Capture the cell that displays the provided text and extract its [X, Y] central coordinate. 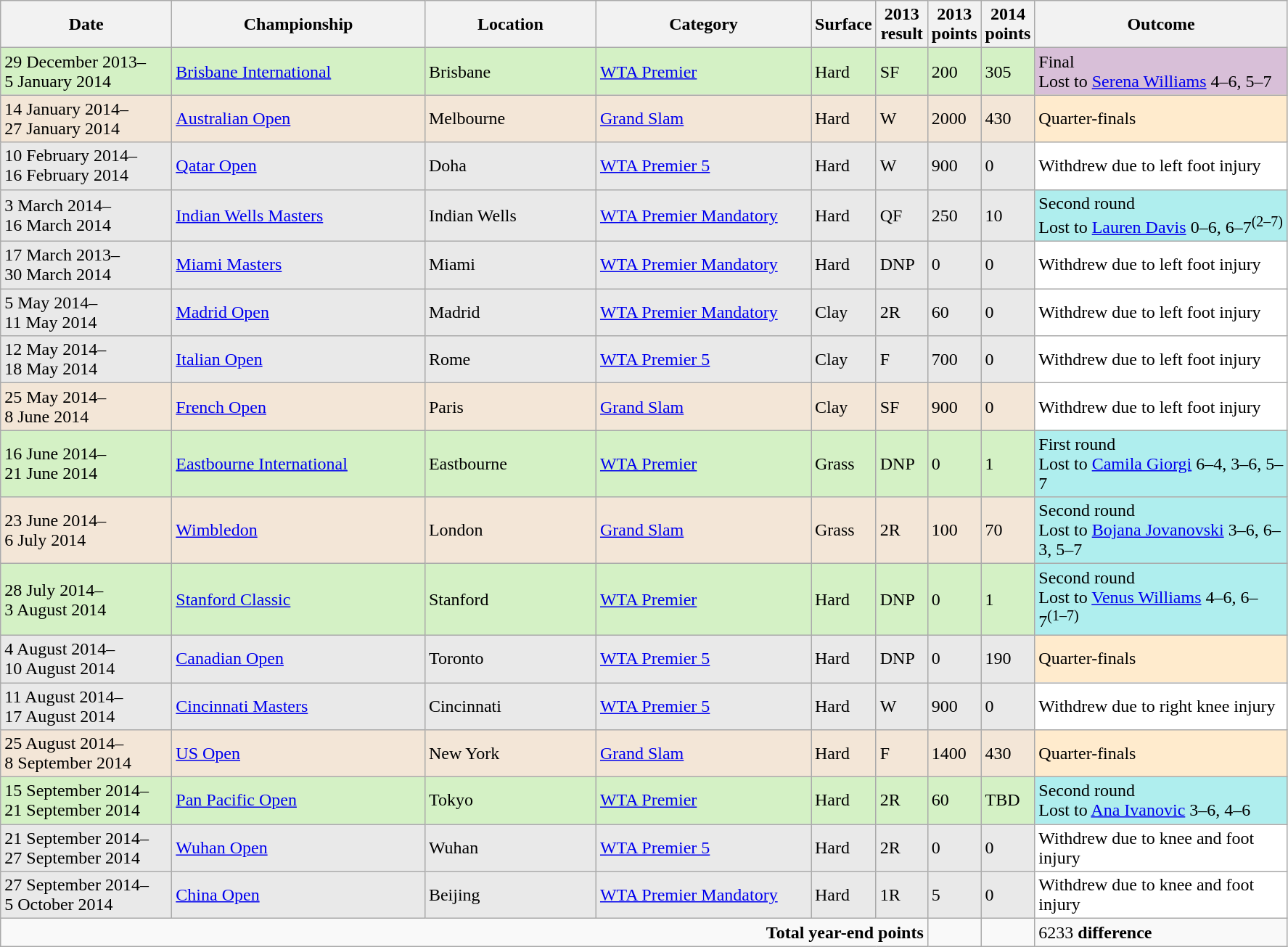
5 [954, 895]
Pan Pacific Open [299, 801]
190 [1008, 659]
Second roundLost to Lauren Davis 0–6, 6–7(2–7) [1161, 216]
29 December 2013–5 January 2014 [86, 71]
Championship [299, 25]
Madrid Open [299, 312]
China Open [299, 895]
Cincinnati [510, 707]
Doha [510, 165]
3 March 2014–16 March 2014 [86, 216]
London [510, 530]
5 May 2014–11 May 2014 [86, 312]
4 August 2014–10 August 2014 [86, 659]
17 March 2013–30 March 2014 [86, 266]
Miami Masters [299, 266]
200 [954, 71]
Location [510, 25]
27 September 2014–5 October 2014 [86, 895]
25 August 2014–8 September 2014 [86, 753]
6233 difference [1161, 932]
Total year-end points [464, 932]
Qatar Open [299, 165]
2000 [954, 119]
100 [954, 530]
Date [86, 25]
12 May 2014–18 May 2014 [86, 360]
Eastbourne International [299, 464]
25 May 2014–8 June 2014 [86, 406]
QF [901, 216]
Canadian Open [299, 659]
Brisbane [510, 71]
Category [703, 25]
700 [954, 360]
Brisbane International [299, 71]
305 [1008, 71]
Stanford [510, 599]
250 [954, 216]
Cincinnati Masters [299, 707]
Withdrew due to right knee injury [1161, 707]
Stanford Classic [299, 599]
Second roundLost to Ana Ivanovic 3–6, 4–6 [1161, 801]
Toronto [510, 659]
Eastbourne [510, 464]
Italian Open [299, 360]
16 June 2014–21 June 2014 [86, 464]
Second roundLost to Bojana Jovanovski 3–6, 6–3, 5–7 [1161, 530]
70 [1008, 530]
Beijing [510, 895]
Indian Wells Masters [299, 216]
French Open [299, 406]
Wuhan Open [299, 848]
Rome [510, 360]
Paris [510, 406]
Tokyo [510, 801]
Wimbledon [299, 530]
Madrid [510, 312]
Outcome [1161, 25]
28 July 2014–3 August 2014 [86, 599]
Second roundLost to Venus Williams 4–6, 6–7(1–7) [1161, 599]
Australian Open [299, 119]
2014 points [1008, 25]
21 September 2014–27 September 2014 [86, 848]
Melbourne [510, 119]
10 February 2014–16 February 2014 [86, 165]
Surface [844, 25]
FinalLost to Serena Williams 4–6, 5–7 [1161, 71]
2013 result [901, 25]
10 [1008, 216]
Miami [510, 266]
Indian Wells [510, 216]
TBD [1008, 801]
14 January 2014–27 January 2014 [86, 119]
15 September 2014–21 September 2014 [86, 801]
11 August 2014–17 August 2014 [86, 707]
2013 points [954, 25]
New York [510, 753]
23 June 2014–6 July 2014 [86, 530]
First roundLost to Camila Giorgi 6–4, 3–6, 5–7 [1161, 464]
1400 [954, 753]
1R [901, 895]
Wuhan [510, 848]
US Open [299, 753]
